Locate the cell with the specified text and output its (X, Y) center coordinate. 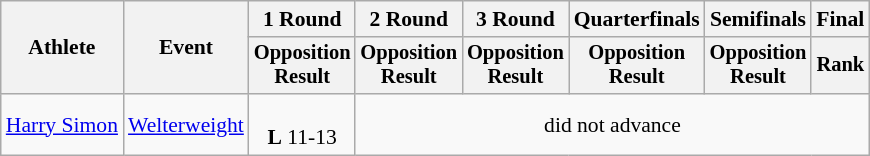
Rank (840, 66)
Event (186, 48)
Final (840, 19)
L 11-13 (302, 124)
Quarterfinals (637, 19)
Athlete (62, 48)
Semifinals (758, 19)
1 Round (302, 19)
did not advance (612, 124)
Harry Simon (62, 124)
3 Round (516, 19)
Welterweight (186, 124)
2 Round (408, 19)
